Return [x, y] of the center of cell containing provided text 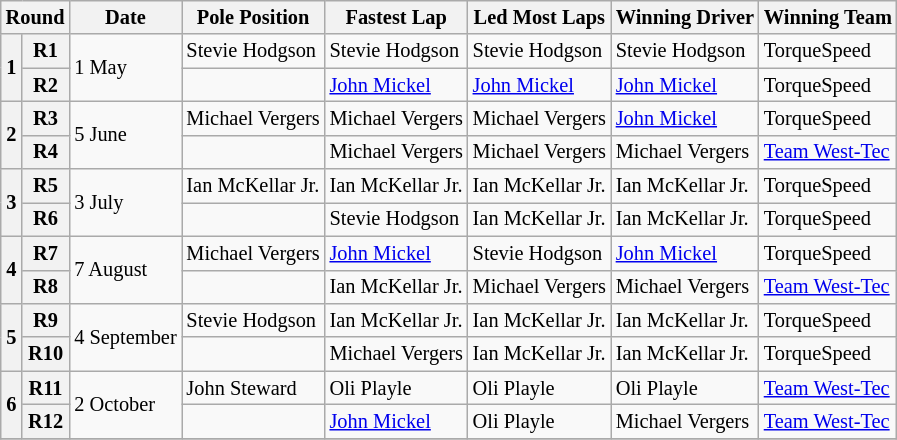
7 August [125, 270]
5 [12, 336]
R1 [46, 51]
5 June [125, 134]
R5 [46, 186]
R3 [46, 118]
R10 [46, 354]
John Steward [254, 388]
3 [12, 202]
1 [12, 68]
4 September [125, 336]
Winning Driver [685, 17]
R6 [46, 219]
Date [125, 17]
4 [12, 270]
2 October [125, 404]
Pole Position [254, 17]
R8 [46, 287]
R11 [46, 388]
Fastest Lap [396, 17]
Round [36, 17]
2 [12, 134]
3 July [125, 202]
R2 [46, 85]
Winning Team [828, 17]
R7 [46, 253]
R4 [46, 152]
6 [12, 404]
R12 [46, 421]
R9 [46, 320]
1 May [125, 68]
Led Most Laps [540, 17]
